Provide the (x, y) coordinate of the cell's center where the given text is located.  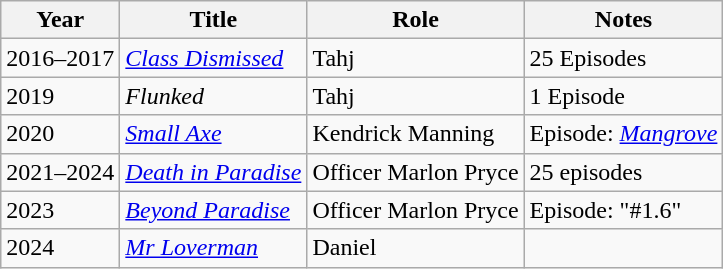
Year (60, 20)
Episode: "#1.6" (624, 210)
Role (416, 20)
Mr Loverman (214, 248)
2023 (60, 210)
Daniel (416, 248)
25 episodes (624, 172)
Episode: Mangrove (624, 134)
Small Axe (214, 134)
1 Episode (624, 96)
2024 (60, 248)
Flunked (214, 96)
Kendrick Manning (416, 134)
2020 (60, 134)
Class Dismissed (214, 58)
Beyond Paradise (214, 210)
2021–2024 (60, 172)
Notes (624, 20)
Title (214, 20)
2016–2017 (60, 58)
25 Episodes (624, 58)
Death in Paradise (214, 172)
2019 (60, 96)
